Determine the (X, Y) coordinate at the center of the cell enclosing the given text.  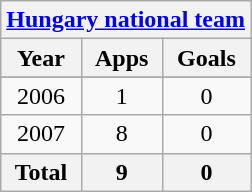
Year (41, 58)
1 (122, 96)
Hungary national team (126, 20)
2007 (41, 134)
Goals (206, 58)
9 (122, 172)
Total (41, 172)
Apps (122, 58)
2006 (41, 96)
8 (122, 134)
